Provide the (X, Y) coordinate of the cell's center where the given text is located.  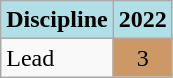
Lead (57, 58)
Discipline (57, 20)
2022 (142, 20)
3 (142, 58)
